Find where the given text appears and provide that cell's center as [X, Y] coordinate. 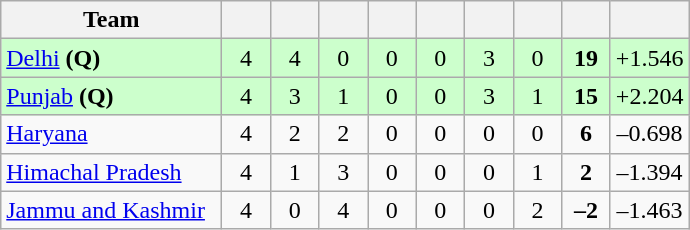
Jammu and Kashmir [112, 210]
Haryana [112, 134]
–2 [586, 210]
19 [586, 58]
15 [586, 96]
+1.546 [650, 58]
–1.394 [650, 172]
+2.204 [650, 96]
Himachal Pradesh [112, 172]
–0.698 [650, 134]
6 [586, 134]
Punjab (Q) [112, 96]
Delhi (Q) [112, 58]
Team [112, 20]
–1.463 [650, 210]
